Capture the cell that displays the provided text and extract its (X, Y) central coordinate. 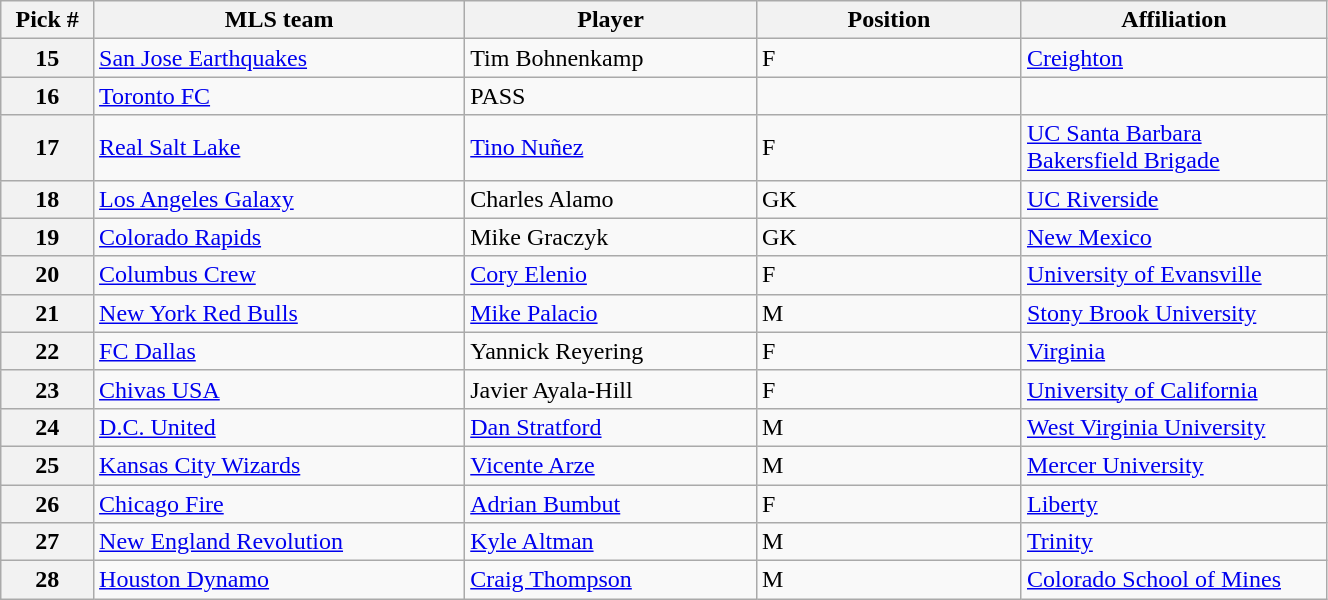
FC Dallas (280, 351)
MLS team (280, 20)
Chicago Fire (280, 503)
24 (48, 427)
Vicente Arze (611, 465)
Chivas USA (280, 389)
Javier Ayala-Hill (611, 389)
Mike Graczyk (611, 237)
Los Angeles Galaxy (280, 199)
25 (48, 465)
Toronto FC (280, 96)
Cory Elenio (611, 275)
15 (48, 58)
Position (888, 20)
16 (48, 96)
Virginia (1174, 351)
UC Santa BarbaraBakersfield Brigade (1174, 148)
Real Salt Lake (280, 148)
Liberty (1174, 503)
West Virginia University (1174, 427)
Kansas City Wizards (280, 465)
University of Evansville (1174, 275)
Player (611, 20)
D.C. United (280, 427)
Colorado School of Mines (1174, 580)
PASS (611, 96)
Dan Stratford (611, 427)
Stony Brook University (1174, 313)
Creighton (1174, 58)
28 (48, 580)
23 (48, 389)
Adrian Bumbut (611, 503)
Yannick Reyering (611, 351)
San Jose Earthquakes (280, 58)
New Mexico (1174, 237)
University of California (1174, 389)
Tim Bohnenkamp (611, 58)
17 (48, 148)
UC Riverside (1174, 199)
New York Red Bulls (280, 313)
26 (48, 503)
Affiliation (1174, 20)
19 (48, 237)
Kyle Altman (611, 542)
Trinity (1174, 542)
22 (48, 351)
Columbus Crew (280, 275)
Mercer University (1174, 465)
20 (48, 275)
18 (48, 199)
Mike Palacio (611, 313)
New England Revolution (280, 542)
Houston Dynamo (280, 580)
27 (48, 542)
Charles Alamo (611, 199)
Colorado Rapids (280, 237)
Tino Nuñez (611, 148)
Pick # (48, 20)
21 (48, 313)
Craig Thompson (611, 580)
